Extract the (X, Y) coordinate from the center of the cell holding the provided text.  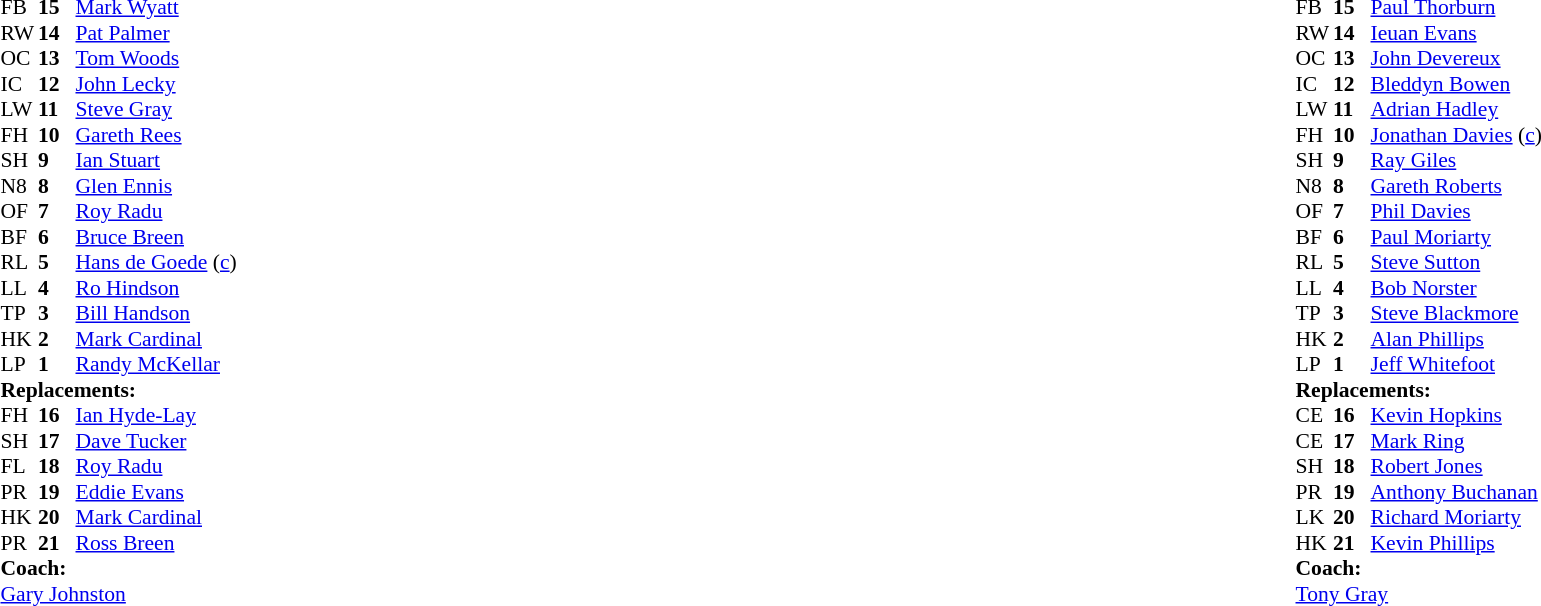
Dave Tucker (156, 441)
Eddie Evans (156, 492)
Steve Gray (156, 109)
Replacements: (118, 390)
Ross Breen (156, 543)
Bill Handson (156, 313)
Pat Palmer (156, 33)
Gareth Rees (156, 135)
Ian Stuart (156, 161)
Bruce Breen (156, 237)
Hans de Goede (c) (156, 263)
Glen Ennis (156, 186)
Tom Woods (156, 59)
Randy McKellar (156, 365)
FL (19, 467)
John Lecky (156, 84)
Ro Hindson (156, 288)
Ian Hyde-Lay (156, 415)
Coach: (118, 569)
LK (1315, 517)
